Find where the given text appears and provide that cell's center as [x, y] coordinate. 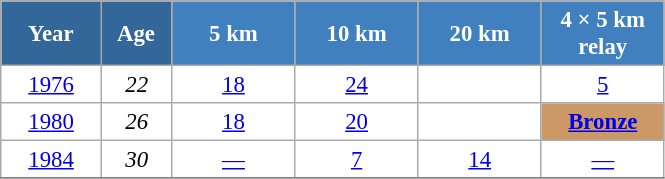
4 × 5 km relay [602, 34]
24 [356, 85]
5 [602, 85]
Bronze [602, 122]
7 [356, 160]
1976 [52, 85]
Age [136, 34]
5 km [234, 34]
30 [136, 160]
22 [136, 85]
1984 [52, 160]
1980 [52, 122]
10 km [356, 34]
14 [480, 160]
20 km [480, 34]
26 [136, 122]
20 [356, 122]
Year [52, 34]
